Identify which cell holds the provided text, then report its [X, Y] central coordinate. 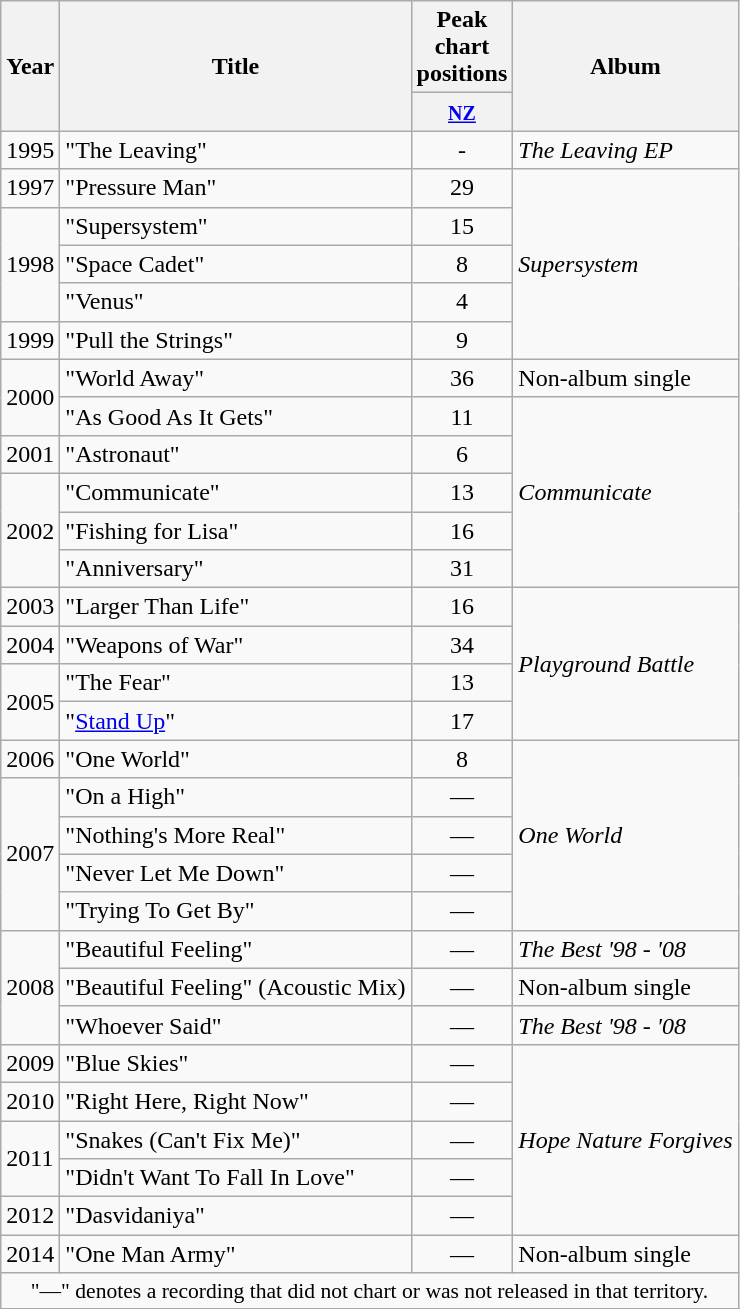
"Beautiful Feeling" [236, 949]
"World Away" [236, 378]
"—" denotes a recording that did not chart or was not released in that territory. [370, 1291]
"The Leaving" [236, 150]
"Right Here, Right Now" [236, 1101]
2001 [30, 454]
31 [462, 569]
2002 [30, 530]
2010 [30, 1101]
Album [626, 66]
"Communicate" [236, 492]
"Pull the Strings" [236, 340]
17 [462, 721]
36 [462, 378]
"Astronaut" [236, 454]
2011 [30, 1158]
2012 [30, 1216]
"Venus" [236, 302]
- [462, 150]
"Beautiful Feeling" (Acoustic Mix) [236, 987]
"Weapons of War" [236, 645]
1999 [30, 340]
15 [462, 226]
2014 [30, 1254]
"Whoever Said" [236, 1025]
Year [30, 66]
Communicate [626, 492]
"Larger Than Life" [236, 607]
2005 [30, 702]
9 [462, 340]
The Leaving EP [626, 150]
2000 [30, 397]
"Never Let Me Down" [236, 873]
"On a High" [236, 797]
"Dasvidaniya" [236, 1216]
34 [462, 645]
1998 [30, 264]
Supersystem [626, 264]
1995 [30, 150]
2008 [30, 987]
"Space Cadet" [236, 264]
"Nothing's More Real" [236, 835]
Peak chart positions [462, 47]
Title [236, 66]
11 [462, 416]
6 [462, 454]
"Fishing for Lisa" [236, 531]
"One Man Army" [236, 1254]
"The Fear" [236, 683]
"Snakes (Can't Fix Me)" [236, 1139]
"One World" [236, 759]
4 [462, 302]
"Trying To Get By" [236, 911]
2003 [30, 607]
29 [462, 188]
2006 [30, 759]
2007 [30, 854]
2009 [30, 1063]
"Didn't Want To Fall In Love" [236, 1178]
"Stand Up" [236, 721]
2004 [30, 645]
"Anniversary" [236, 569]
Hope Nature Forgives [626, 1139]
Playground Battle [626, 664]
"Supersystem" [236, 226]
"As Good As It Gets" [236, 416]
"Pressure Man" [236, 188]
One World [626, 835]
1997 [30, 188]
"Blue Skies" [236, 1063]
NZ [462, 112]
